Extract the (x, y) coordinate from the center of the cell holding the provided text.  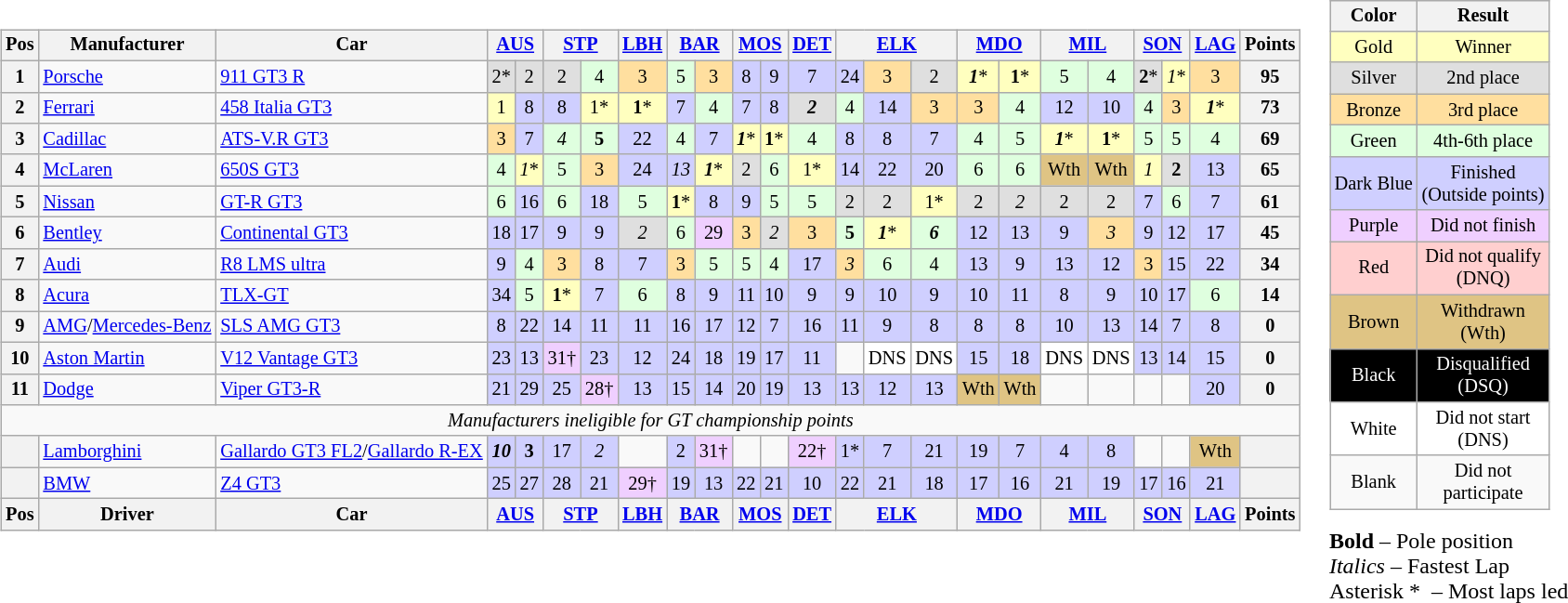
V12 Vantage GT3 (351, 358)
Nissan (126, 202)
Winner (1483, 47)
TLX-GT (351, 295)
Bentley (126, 233)
458 Italia GT3 (351, 108)
29† (643, 483)
Red (1374, 269)
3rd place (1483, 110)
Z4 GT3 (351, 483)
Gold (1374, 47)
Audi (126, 264)
R8 LMS ultra (351, 264)
Gallardo GT3 FL2/Gallardo R-EX (351, 452)
Did not start(DNS) (1483, 429)
22† (812, 452)
McLaren (126, 170)
AMG/Mercedes-Benz (126, 327)
Blank (1374, 482)
Manufacturer (126, 46)
Dark Blue (1374, 183)
28† (599, 389)
Dodge (126, 389)
SLS AMG GT3 (351, 327)
Viper GT3-R (351, 389)
28 (562, 483)
Manufacturers ineligible for GT championship points (650, 421)
69 (1270, 139)
Continental GT3 (351, 233)
Silver (1374, 78)
Color (1374, 16)
Lamborghini (126, 452)
Black (1374, 375)
Aston Martin (126, 358)
650S GT3 (351, 170)
Purple (1374, 226)
45 (1270, 233)
Green (1374, 141)
911 GT3 R (351, 76)
4th-6th place (1483, 141)
Porsche (126, 76)
27 (529, 483)
Driver (126, 515)
Withdrawn(Wth) (1483, 321)
Did notparticipate (1483, 482)
95 (1270, 76)
White (1374, 429)
2nd place (1483, 78)
Bronze (1374, 110)
GT-R GT3 (351, 202)
Brown (1374, 321)
Result (1483, 16)
65 (1270, 170)
ATS-V.R GT3 (351, 139)
Acura (126, 295)
Did not finish (1483, 226)
73 (1270, 108)
BMW (126, 483)
Disqualified(DSQ) (1483, 375)
Finished(Outside points) (1483, 183)
Ferrari (126, 108)
61 (1270, 202)
Cadillac (126, 139)
Did not qualify(DNQ) (1483, 269)
